Provide the (x, y) coordinate of the cell's center where the given text is located.  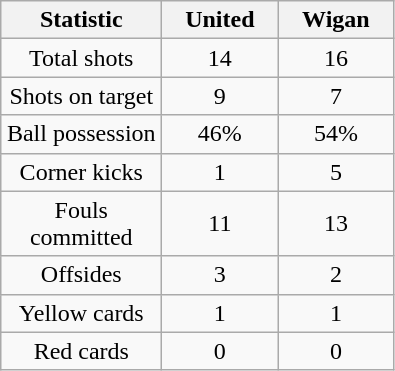
Fouls committed (82, 224)
2 (336, 275)
United (220, 20)
Total shots (82, 58)
54% (336, 134)
11 (220, 224)
Wigan (336, 20)
13 (336, 224)
Ball possession (82, 134)
Offsides (82, 275)
46% (220, 134)
Shots on target (82, 96)
Corner kicks (82, 172)
14 (220, 58)
5 (336, 172)
16 (336, 58)
Yellow cards (82, 313)
7 (336, 96)
3 (220, 275)
Statistic (82, 20)
9 (220, 96)
Red cards (82, 351)
